Extract the [x, y] coordinate from the center of the cell holding the provided text.  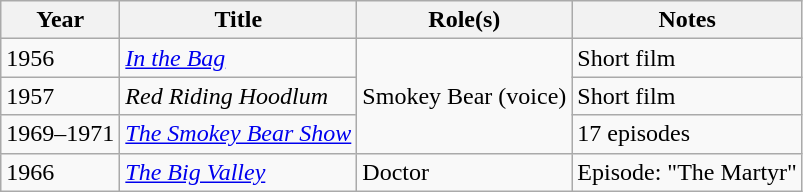
The Smokey Bear Show [238, 134]
In the Bag [238, 58]
Year [60, 20]
Red Riding Hoodlum [238, 96]
Role(s) [464, 20]
1966 [60, 172]
Notes [688, 20]
1957 [60, 96]
Episode: "The Martyr" [688, 172]
The Big Valley [238, 172]
1956 [60, 58]
1969–1971 [60, 134]
Title [238, 20]
Smokey Bear (voice) [464, 96]
Doctor [464, 172]
17 episodes [688, 134]
